Extract the [x, y] coordinate from the center of the cell holding the provided text.  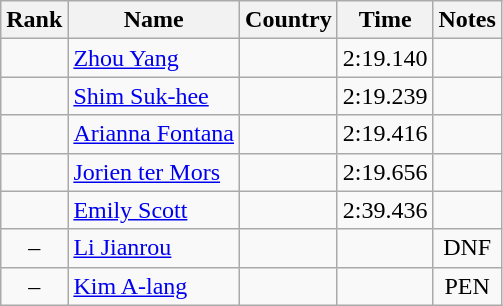
Arianna Fontana [154, 134]
2:19.416 [385, 134]
Shim Suk-hee [154, 96]
Jorien ter Mors [154, 172]
2:39.436 [385, 210]
Notes [467, 20]
DNF [467, 248]
2:19.656 [385, 172]
Time [385, 20]
Kim A-lang [154, 286]
Name [154, 20]
Zhou Yang [154, 58]
2:19.140 [385, 58]
Rank [34, 20]
Emily Scott [154, 210]
Li Jianrou [154, 248]
Country [289, 20]
2:19.239 [385, 96]
PEN [467, 286]
